Determine the (x, y) coordinate at the center of the cell enclosing the given text.  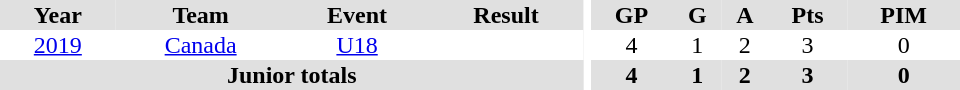
U18 (358, 45)
Junior totals (292, 75)
Year (58, 15)
PIM (904, 15)
Event (358, 15)
Pts (808, 15)
GP (631, 15)
G (698, 15)
Team (201, 15)
A (745, 15)
Canada (201, 45)
Result (506, 15)
2019 (58, 45)
